Pinpoint the cell where the given text exists, returning its (x, y) midpoint coordinate. 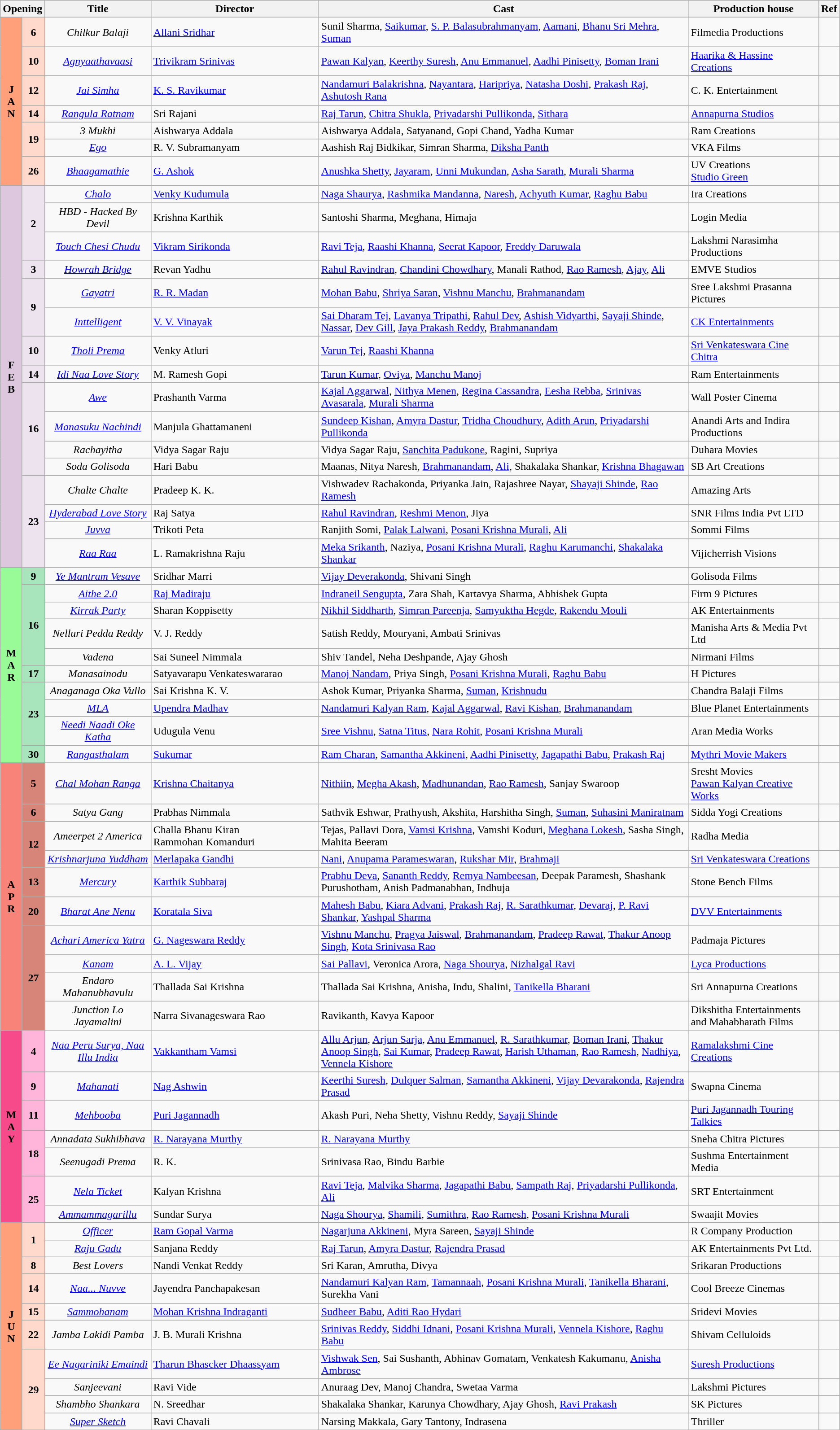
Ravi Teja, Malvika Sharma, Jagapathi Babu, Sampath Raj, Priyadarshi Pullikonda, Ali (503, 1191)
Cool Breeze Cinemas (753, 1289)
Sundeep Kishan, Amyra Dastur, Tridha Choudhury, Adith Arun, Priyadarshi Pullikonda (503, 426)
Wall Poster Cinema (753, 398)
Sai Krishna K. V. (235, 691)
Sri Venkateswara Creations (753, 859)
Super Sketch (98, 1421)
Naa... Nuvve (98, 1289)
Naa Peru Surya, Naa Illu India (98, 1051)
Raj Tarun, Amyra Dastur, Rajendra Prasad (503, 1248)
Bhaagamathie (98, 171)
Achari America Yatra (98, 940)
Anandi Arts and Indira Productions (753, 426)
Sneha Chitra Pictures (753, 1139)
VKA Films (753, 148)
Touch Chesi Chudu (98, 246)
Cast (503, 9)
Srinivas Reddy, Siddhi Idnani, Posani Krishna Murali, Vennela Kishore, Raghu Babu (503, 1334)
Nag Ashwin (235, 1087)
Indraneil Sengupta, Zara Shah, Kartavya Sharma, Abhishek Gupta (503, 593)
29 (33, 1389)
Sharan Koppisetty (235, 610)
Rangula Ratnam (98, 114)
Sushma Entertainment Media (753, 1162)
Annapurna Studios (753, 114)
R. K. (235, 1162)
Junction Lo Jayamalini (98, 1016)
Hyderabad Love Story (98, 513)
Raj Tarun, Chitra Shukla, Priyadarshi Pullikonda, Sithara (503, 114)
Akash Puri, Neha Shetty, Vishnu Reddy, Sayaji Shinde (503, 1115)
UV Creations Studio Green (753, 171)
MAR (12, 665)
Ref (829, 9)
Nagarjuna Akkineni, Myra Sareen, Sayaji Shinde (503, 1231)
13 (33, 882)
Ameerpet 2 America (98, 835)
Prabhas Nimmala (235, 813)
MLA (98, 708)
Anaganaga Oka Vullo (98, 691)
Allani Sridhar (235, 32)
Revan Yadhu (235, 269)
Maanas, Nitya Naresh, Brahmanandam, Ali, Shakalaka Shankar, Krishna Bhagawan (503, 467)
25 (33, 1200)
Sri Venkateswara Cine Chitra (753, 351)
HBD - Hacked By Devil (98, 217)
Vishwak Sen, Sai Sushanth, Abhinav Gomatam, Venkatesh Kakumanu, Anisha Ambrose (503, 1364)
Ram Entertainments (753, 374)
Officer (98, 1231)
Jamba Lakidi Pamba (98, 1334)
Idi Naa Love Story (98, 374)
Sunil Sharma, Saikumar, S. P. Balasubrahmanyam, Aamani, Bhanu Sri Mehra, Suman (503, 32)
Puri Jagannadh Touring Talkies (753, 1115)
19 (33, 139)
Pradeep K. K. (235, 490)
Ravikanth, Kavya Kapoor (503, 1016)
Vikram Sirikonda (235, 246)
Ranjith Somi, Palak Lalwani, Posani Krishna Murali, Ali (503, 530)
Shakalaka Shankar, Karunya Chowdhary, Ajay Ghosh, Ravi Prakash (503, 1404)
Sai Suneel Nimmala (235, 656)
Naga Shaurya, Rashmika Mandanna, Naresh, Achyuth Kumar, Raghu Babu (503, 194)
Swapna Cinema (753, 1087)
Ram Gopal Varma (235, 1231)
SRT Entertainment (753, 1191)
Upendra Madhav (235, 708)
Prabhu Deva, Sananth Reddy, Remya Nambeesan, Deepak Paramesh, Shashank Purushotham, Anish Padmanabhan, Indhuja (503, 882)
Bharat Ane Nenu (98, 911)
Tharun Bhascker Dhaassyam (235, 1364)
3 Mukhi (98, 131)
Chalte Chalte (98, 490)
J. B. Murali Krishna (235, 1334)
Challa Bhanu Kiran Rammohan Komanduri (235, 835)
Sri Annapurna Creations (753, 986)
Raa Raa (98, 553)
2 (33, 223)
Thallada Sai Krishna (235, 986)
Satya Gang (98, 813)
Kirrak Party (98, 610)
Suresh Productions (753, 1364)
Sanjana Reddy (235, 1248)
Kanam (98, 963)
Rahul Ravindran, Chandini Chowdhary, Manali Rathod, Rao Ramesh, Ajay, Ali (503, 269)
G. Ashok (235, 171)
Sommi Films (753, 530)
Lakshmi Narasimha Productions (753, 246)
Ravi Vide (235, 1387)
Vadena (98, 656)
Pawan Kalyan, Keerthy Suresh, Anu Emmanuel, Aadhi Pinisetty, Boman Irani (503, 61)
JUN (12, 1326)
4 (33, 1051)
Meka Srikanth, Naziya, Posani Krishna Murali, Raghu Karumanchi, Shakalaka Shankar (503, 553)
Lakshmi Pictures (753, 1387)
Gayatri (98, 293)
Swaajit Movies (753, 1214)
Soda Golisoda (98, 467)
Narsing Makkala, Gary Tantony, Indrasena (503, 1421)
Mythri Movie Makers (753, 754)
Mahesh Babu, Kiara Advani, Prakash Raj, R. Sarathkumar, Devaraj, P. Ravi Shankar, Yashpal Sharma (503, 911)
Needi Naadi Oke Katha (98, 731)
Shiv Tandel, Neha Deshpande, Ajay Ghosh (503, 656)
SK Pictures (753, 1404)
Sai Dharam Tej, Lavanya Tripathi, Rahul Dev, Ashish Vidyarthi, Sayaji Shinde, Nassar, Dev Gill, Jaya Prakash Reddy, Brahmanandam (503, 322)
Narra Sivanageswara Rao (235, 1016)
M. Ramesh Gopi (235, 374)
Vijay Deverakonda, Shivani Singh (503, 576)
AK Entertainments (753, 610)
Sidda Yogi Creations (753, 813)
Firm 9 Pictures (753, 593)
Ee Nagariniki Emaindi (98, 1364)
Chilkur Balaji (98, 32)
Sudheer Babu, Aditi Rao Hydari (503, 1312)
Nithiin, Megha Akash, Madhunandan, Rao Ramesh, Sanjay Swaroop (503, 783)
15 (33, 1312)
Varun Tej, Raashi Khanna (503, 351)
18 (33, 1153)
MAY (12, 1126)
Satyavarapu Venkateswararao (235, 674)
Srinivasa Rao, Bindu Barbie (503, 1162)
V. J. Reddy (235, 634)
N. Sreedhar (235, 1404)
Vakkantham Vamsi (235, 1051)
Haarika & Hassine Creations (753, 61)
Padmaja Pictures (753, 940)
30 (33, 754)
Rachayitha (98, 450)
Sresht Movies Pawan Kalyan Creative Works (753, 783)
Manjula Ghattamaneni (235, 426)
Ram Charan, Samantha Akkineni, Aadhi Pinisetty, Jagapathi Babu, Prakash Raj (503, 754)
Manoj Nandam, Priya Singh, Posani Krishna Murali, Raghu Babu (503, 674)
Karthik Subbaraj (235, 882)
Thallada Sai Krishna, Anisha, Indu, Shalini, Tanikella Bharani (503, 986)
Rangasthalam (98, 754)
Nikhil Siddharth, Simran Pareenja, Samyuktha Hegde, Rakendu Mouli (503, 610)
26 (33, 171)
Vishwadev Rachakonda, Priyanka Jain, Rajashree Nayar, Shayaji Shinde, Rao Ramesh (503, 490)
Chalo (98, 194)
Thriller (753, 1421)
Nandamuri Kalyan Ram, Kajal Aggarwal, Ravi Kishan, Brahmanandam (503, 708)
Nani, Anupama Parameswaran, Rukshar Mir, Brahmaji (503, 859)
Filmedia Productions (753, 32)
Blue Planet Entertainments (753, 708)
Mahanati (98, 1087)
V. V. Vinayak (235, 322)
R. V. Subramanyam (235, 148)
Raju Gadu (98, 1248)
Tarun Kumar, Oviya, Manchu Manoj (503, 374)
Sree Lakshmi Prasanna Pictures (753, 293)
20 (33, 911)
Login Media (753, 217)
Sridhar Marri (235, 576)
Annadata Sukhibhava (98, 1139)
R. R. Madan (235, 293)
Ramalakshmi Cine Creations (753, 1051)
Sukumar (235, 754)
Sammohanam (98, 1312)
Sanjeevani (98, 1387)
Manasuku Nachindi (98, 426)
11 (33, 1115)
JAN (12, 101)
EMVE Studios (753, 269)
Vidya Sagar Raju, Sanchita Padukone, Ragini, Supriya (503, 450)
Venky Atluri (235, 351)
Jai Simha (98, 91)
Seenugadi Prema (98, 1162)
Ammammagarillu (98, 1214)
Vijicherrish Visions (753, 553)
Ravi Chavali (235, 1421)
3 (33, 269)
Puri Jagannadh (235, 1115)
Nandamuri Balakrishna, Nayantara, Haripriya, Natasha Doshi, Prakash Raj, Ashutosh Rana (503, 91)
Satish Reddy, Mouryani, Ambati Srinivas (503, 634)
8 (33, 1265)
Chal Mohan Ranga (98, 783)
Sree Vishnu, Satna Titus, Nara Rohit, Posani Krishna Murali (503, 731)
K. S. Ravikumar (235, 91)
Aithe 2.0 (98, 593)
Title (98, 9)
Aran Media Works (753, 731)
Inttelligent (98, 322)
AK Entertainments Pvt Ltd. (753, 1248)
Ravi Teja, Raashi Khanna, Seerat Kapoor, Freddy Daruwala (503, 246)
G. Nageswara Reddy (235, 940)
Ashok Kumar, Priyanka Sharma, Suman, Krishnudu (503, 691)
Aishwarya Addala, Satyanand, Gopi Chand, Yadha Kumar (503, 131)
Opening (22, 9)
Vishnu Manchu, Pragya Jaiswal, Brahmanandam, Pradeep Rawat, Thakur Anoop Singh, Kota Srinivasa Rao (503, 940)
Ram Creations (753, 131)
Manisha Arts & Media Pvt Ltd (753, 634)
Mercury (98, 882)
Sathvik Eshwar, Prathyush, Akshita, Harshitha Singh, Suman, Suhasini Maniratnam (503, 813)
Krishna Chaitanya (235, 783)
Sri Karan, Amrutha, Divya (503, 1265)
Sundar Surya (235, 1214)
FEB (12, 376)
27 (33, 978)
Koratala Siva (235, 911)
Sridevi Movies (753, 1312)
Santoshi Sharma, Meghana, Himaja (503, 217)
Amazing Arts (753, 490)
Raj Satya (235, 513)
Radha Media (753, 835)
Mohan Krishna Indraganti (235, 1312)
Anushka Shetty, Jayaram, Unni Mukundan, Asha Sarath, Murali Sharma (503, 171)
Vidya Sagar Raju (235, 450)
Keerthi Suresh, Dulquer Salman, Samantha Akkineni, Vijay Devarakonda, Rajendra Prasad (503, 1087)
APR (12, 896)
Jayendra Panchapakesan (235, 1289)
C. K. Entertainment (753, 91)
Ira Creations (753, 194)
Mohan Babu, Shriya Saran, Vishnu Manchu, Brahmanandam (503, 293)
Nirmani Films (753, 656)
Awe (98, 398)
Mehbooba (98, 1115)
Ye Mantram Vesave (98, 576)
Stone Bench Films (753, 882)
Udugula Venu (235, 731)
Dikshitha Entertainments and Mahabharath Films (753, 1016)
Nandamuri Kalyan Ram, Tamannaah, Posani Krishna Murali, Tanikella Bharani, Surekha Vani (503, 1289)
H Pictures (753, 674)
Hari Babu (235, 467)
Agnyaathavaasi (98, 61)
Endaro Mahanubhavulu (98, 986)
SB Art Creations (753, 467)
Kajal Aggarwal, Nithya Menen, Regina Cassandra, Eesha Rebba, Srinivas Avasarala, Murali Sharma (503, 398)
A. L. Vijay (235, 963)
Manasainodu (98, 674)
Nela Ticket (98, 1191)
R Company Production (753, 1231)
Lyca Productions (753, 963)
DVV Entertainments (753, 911)
Nandi Venkat Reddy (235, 1265)
Trivikram Srinivas (235, 61)
Merlapaka Gandhi (235, 859)
Kalyan Krishna (235, 1191)
Prashanth Varma (235, 398)
Production house (753, 9)
Srikaran Productions (753, 1265)
17 (33, 674)
Raj Madiraju (235, 593)
Director (235, 9)
Shivam Celluloids (753, 1334)
Aashish Raj Bidkikar, Simran Sharma, Diksha Panth (503, 148)
5 (33, 783)
Krishna Karthik (235, 217)
Tholi Prema (98, 351)
Rahul Ravindran, Reshmi Menon, Jiya (503, 513)
Juvva (98, 530)
CK Entertainments (753, 322)
Naga Shourya, Shamili, Sumithra, Rao Ramesh, Posani Krishna Murali (503, 1214)
Duhara Movies (753, 450)
22 (33, 1334)
Shambho Shankara (98, 1404)
Anuraag Dev, Manoj Chandra, Swetaa Varma (503, 1387)
L. Ramakrishna Raju (235, 553)
Nelluri Pedda Reddy (98, 634)
Howrah Bridge (98, 269)
Best Lovers (98, 1265)
Venky Kudumula (235, 194)
Golisoda Films (753, 576)
Chandra Balaji Films (753, 691)
Sai Pallavi, Veronica Arora, Naga Shourya, Nizhalgal Ravi (503, 963)
1 (33, 1240)
Aishwarya Addala (235, 131)
Krishnarjuna Yuddham (98, 859)
Sri Rajani (235, 114)
Tejas, Pallavi Dora, Vamsi Krishna, Vamshi Koduri, Meghana Lokesh, Sasha Singh, Mahita Beeram (503, 835)
Trikoti Peta (235, 530)
Ego (98, 148)
SNR Films India Pvt LTD (753, 513)
